Extract the (x, y) coordinate from the center of the cell holding the provided text.  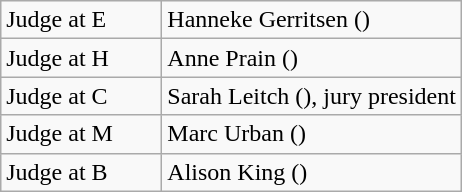
Judge at E (82, 20)
Hanneke Gerritsen () (312, 20)
Marc Urban () (312, 134)
Judge at H (82, 58)
Alison King () (312, 172)
Anne Prain () (312, 58)
Sarah Leitch (), jury president (312, 96)
Judge at B (82, 172)
Judge at C (82, 96)
Judge at M (82, 134)
